Scan for the cell matching the given text and deliver its [X, Y] coordinate at center. 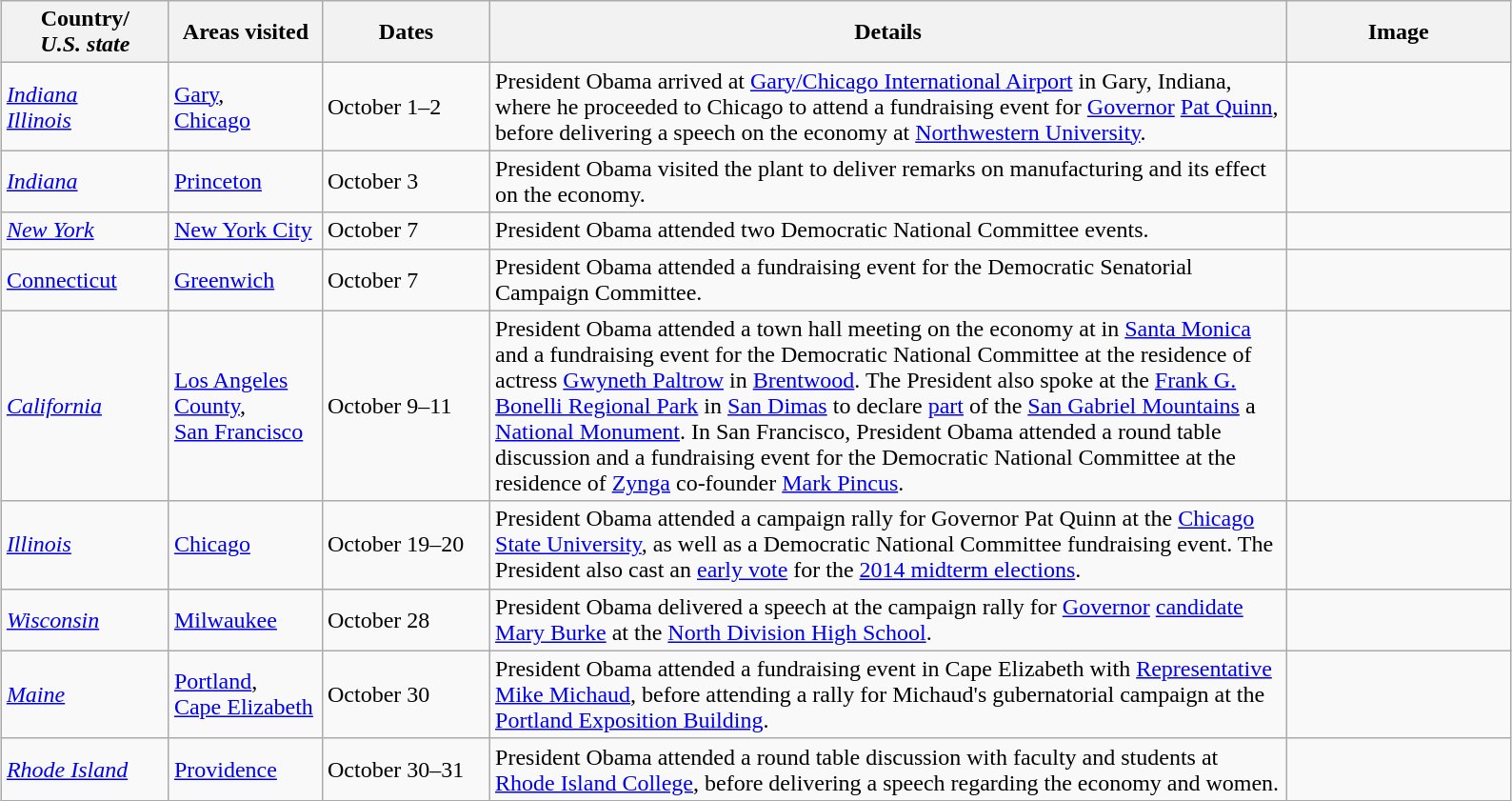
California [85, 406]
President Obama visited the plant to deliver remarks on manufacturing and its effect on the economy. [888, 181]
Los Angeles County,San Francisco [246, 406]
October 19–20 [406, 545]
President Obama attended two Democratic National Committee events. [888, 230]
Portland,Cape Elizabeth [246, 694]
Indiana Illinois [85, 107]
Areas visited [246, 32]
October 30–31 [406, 770]
Rhode Island [85, 770]
Country/U.S. state [85, 32]
Providence [246, 770]
Illinois [85, 545]
New York City [246, 230]
Princeton [246, 181]
October 1–2 [406, 107]
President Obama attended a fundraising event for the Democratic Senatorial Campaign Committee. [888, 280]
October 9–11 [406, 406]
Gary,Chicago [246, 107]
October 28 [406, 619]
Indiana [85, 181]
Wisconsin [85, 619]
Milwaukee [246, 619]
October 3 [406, 181]
Maine [85, 694]
President Obama delivered a speech at the campaign rally for Governor candidate Mary Burke at the North Division High School. [888, 619]
Chicago [246, 545]
New York [85, 230]
Greenwich [246, 280]
Image [1399, 32]
October 30 [406, 694]
Connecticut [85, 280]
Dates [406, 32]
Details [888, 32]
